From the cell containing the given text, extract its center point as (X, Y) coordinate. 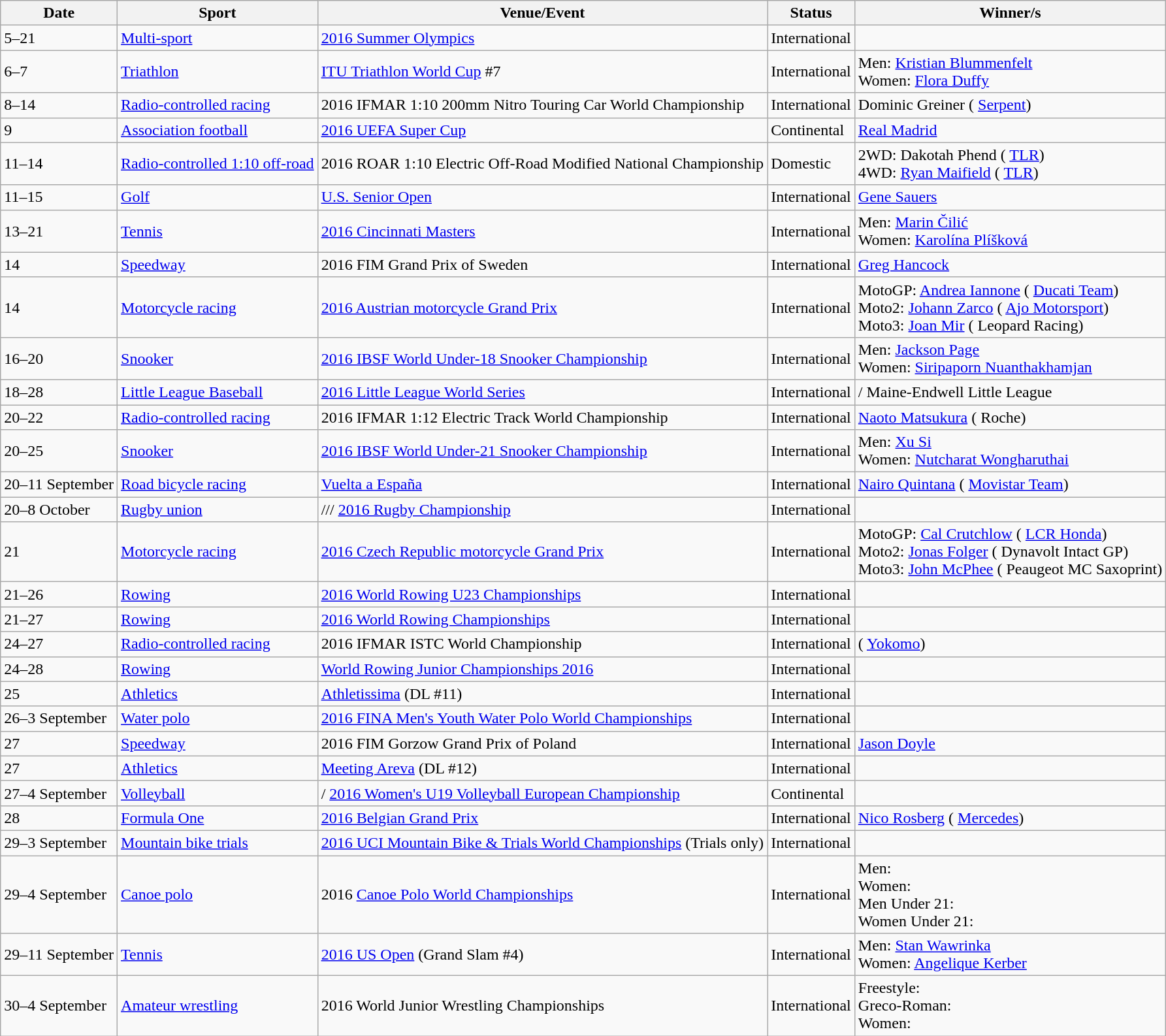
2016 World Rowing U23 Championships (542, 594)
U.S. Senior Open (542, 197)
Men: Marin Čilić Women: Karolína Plíšková (1010, 231)
Road bicycle racing (218, 485)
13–21 (59, 231)
Amateur wrestling (218, 1006)
Athletissima (DL #11) (542, 694)
9 (59, 130)
21–26 (59, 594)
/ Maine-Endwell Little League (1010, 392)
2016 Cincinnati Masters (542, 231)
11–15 (59, 197)
2016 IFMAR 1:12 Electric Track World Championship (542, 417)
2016 FIM Grand Prix of Sweden (542, 265)
2016 IFMAR 1:10 200mm Nitro Touring Car World Championship (542, 105)
Naoto Matsukura ( Roche) (1010, 417)
Mountain bike trials (218, 843)
Men: Kristian Blummenfelt Women: Flora Duffy (1010, 72)
2016 Belgian Grand Prix (542, 818)
21 (59, 552)
2016 IBSF World Under-18 Snooker Championship (542, 358)
World Rowing Junior Championships 2016 (542, 669)
21–27 (59, 619)
28 (59, 818)
2016 Czech Republic motorcycle Grand Prix (542, 552)
Volleyball (218, 793)
20–22 (59, 417)
Gene Sauers (1010, 197)
16–20 (59, 358)
20–25 (59, 451)
27–4 September (59, 793)
Venue/Event (542, 13)
6–7 (59, 72)
Sport (218, 13)
MotoGP: Andrea Iannone ( Ducati Team)Moto2: Johann Zarco ( Ajo Motorsport)Moto3: Joan Mir ( Leopard Racing) (1010, 307)
Vuelta a España (542, 485)
25 (59, 694)
2016 ROAR 1:10 Electric Off-Road Modified National Championship (542, 163)
Formula One (218, 818)
2016 IFMAR ISTC World Championship (542, 644)
20–8 October (59, 510)
29–11 September (59, 955)
ITU Triathlon World Cup #7 (542, 72)
2016 IBSF World Under-21 Snooker Championship (542, 451)
/// 2016 Rugby Championship (542, 510)
24–27 (59, 644)
( Yokomo) (1010, 644)
Little League Baseball (218, 392)
Triathlon (218, 72)
18–28 (59, 392)
2016 UEFA Super Cup (542, 130)
/ 2016 Women's U19 Volleyball European Championship (542, 793)
2016 World Junior Wrestling Championships (542, 1006)
Multi-sport (218, 38)
2016 UCI Mountain Bike & Trials World Championships (Trials only) (542, 843)
Freestyle: Greco-Roman: Women: (1010, 1006)
Men: Stan WawrinkaWomen: Angelique Kerber (1010, 955)
Men: Xu SiWomen: Nutcharat Wongharuthai (1010, 451)
Rugby union (218, 510)
Men: Jackson PageWomen: Siripaporn Nuanthakhamjan (1010, 358)
Domestic (811, 163)
2016 World Rowing Championships (542, 619)
29–3 September (59, 843)
Status (811, 13)
Winner/s (1010, 13)
29–4 September (59, 895)
Dominic Greiner ( Serpent) (1010, 105)
Date (59, 13)
Canoe polo (218, 895)
2WD: Dakotah Phend ( TLR)4WD: Ryan Maifield ( TLR) (1010, 163)
2016 Austrian motorcycle Grand Prix (542, 307)
2016 Canoe Polo World Championships (542, 895)
Association football (218, 130)
2016 FINA Men's Youth Water Polo World Championships (542, 719)
Golf (218, 197)
Greg Hancock (1010, 265)
5–21 (59, 38)
20–11 September (59, 485)
Meeting Areva (DL #12) (542, 768)
11–14 (59, 163)
26–3 September (59, 719)
8–14 (59, 105)
Water polo (218, 719)
2016 US Open (Grand Slam #4) (542, 955)
30–4 September (59, 1006)
24–28 (59, 669)
2016 FIM Gorzow Grand Prix of Poland (542, 743)
Men: Women: Men Under 21: Women Under 21: (1010, 895)
Nairo Quintana ( Movistar Team) (1010, 485)
MotoGP: Cal Crutchlow ( LCR Honda)Moto2: Jonas Folger ( Dynavolt Intact GP)Moto3: John McPhee ( Peaugeot MC Saxoprint) (1010, 552)
Real Madrid (1010, 130)
2016 Summer Olympics (542, 38)
Nico Rosberg ( Mercedes) (1010, 818)
Radio-controlled 1:10 off-road (218, 163)
2016 Little League World Series (542, 392)
Jason Doyle (1010, 743)
